Pinpoint the cell where the given text exists, returning its [x, y] midpoint coordinate. 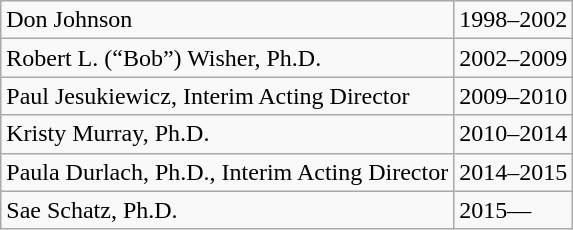
2015— [514, 210]
Sae Schatz, Ph.D. [228, 210]
1998–2002 [514, 20]
Paul Jesukiewicz, Interim Acting Director [228, 96]
Kristy Murray, Ph.D. [228, 134]
2009–2010 [514, 96]
Don Johnson [228, 20]
2014–2015 [514, 172]
2002–2009 [514, 58]
Robert L. (“Bob”) Wisher, Ph.D. [228, 58]
Paula Durlach, Ph.D., Interim Acting Director [228, 172]
2010–2014 [514, 134]
